Return the [x, y] coordinate for the center point of the cell that contains the specified text.  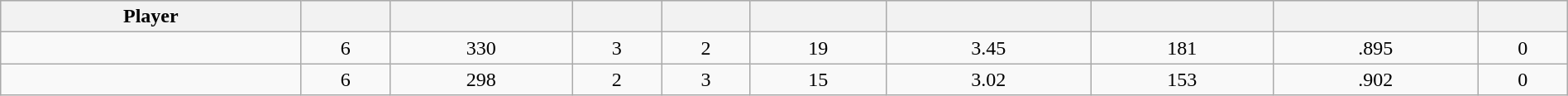
.895 [1375, 48]
181 [1182, 48]
3.45 [988, 48]
15 [818, 79]
3.02 [988, 79]
19 [818, 48]
153 [1182, 79]
298 [481, 79]
Player [151, 17]
.902 [1375, 79]
330 [481, 48]
